Capture the cell that displays the provided text and extract its [X, Y] central coordinate. 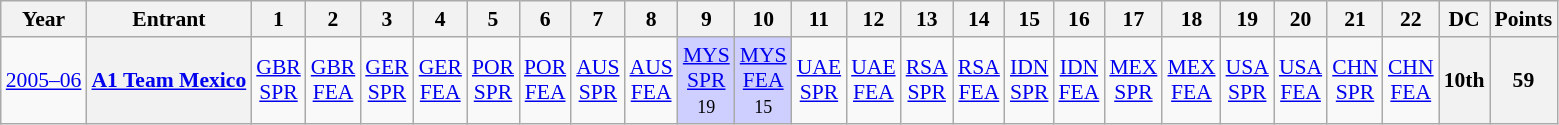
AUSSPR [598, 80]
20 [1300, 19]
19 [1248, 19]
22 [1411, 19]
MYSSPR19 [706, 80]
Year [44, 19]
17 [1133, 19]
IDNFEA [1078, 80]
IDNSPR [1030, 80]
RSAFEA [979, 80]
PORFEA [545, 80]
3 [386, 19]
16 [1078, 19]
USASPR [1248, 80]
CHNSPR [1355, 80]
9 [706, 19]
4 [440, 19]
15 [1030, 19]
1 [278, 19]
AUSFEA [650, 80]
7 [598, 19]
12 [873, 19]
GERSPR [386, 80]
UAESPR [819, 80]
21 [1355, 19]
UAEFEA [873, 80]
RSASPR [927, 80]
GBRSPR [278, 80]
10 [764, 19]
2 [334, 19]
A1 Team Mexico [168, 80]
USAFEA [1300, 80]
MEXSPR [1133, 80]
13 [927, 19]
GERFEA [440, 80]
14 [979, 19]
8 [650, 19]
Points [1524, 19]
10th [1464, 80]
Entrant [168, 19]
CHNFEA [1411, 80]
MEXFEA [1191, 80]
MYSFEA15 [764, 80]
5 [493, 19]
GBRFEA [334, 80]
DC [1464, 19]
2005–06 [44, 80]
6 [545, 19]
18 [1191, 19]
PORSPR [493, 80]
11 [819, 19]
59 [1524, 80]
